Detect which cell encompasses the target text, then output its (x, y) center coordinate. 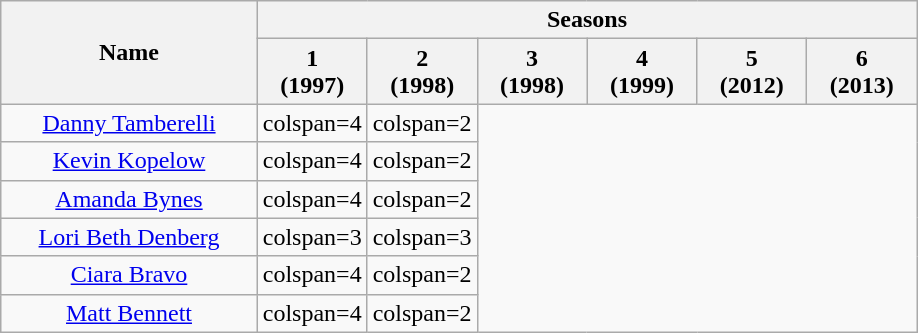
5(2012) (752, 72)
Danny Tamberelli (129, 123)
6(2013) (862, 72)
Kevin Kopelow (129, 161)
3(1998) (532, 72)
Matt Bennett (129, 313)
2(1998) (422, 72)
1(1997) (312, 72)
4(1999) (642, 72)
Amanda Bynes (129, 199)
Lori Beth Denberg (129, 237)
Seasons (587, 20)
Name (129, 52)
Ciara Bravo (129, 275)
